Return the (X, Y) coordinate for the center point of the cell that contains the specified text.  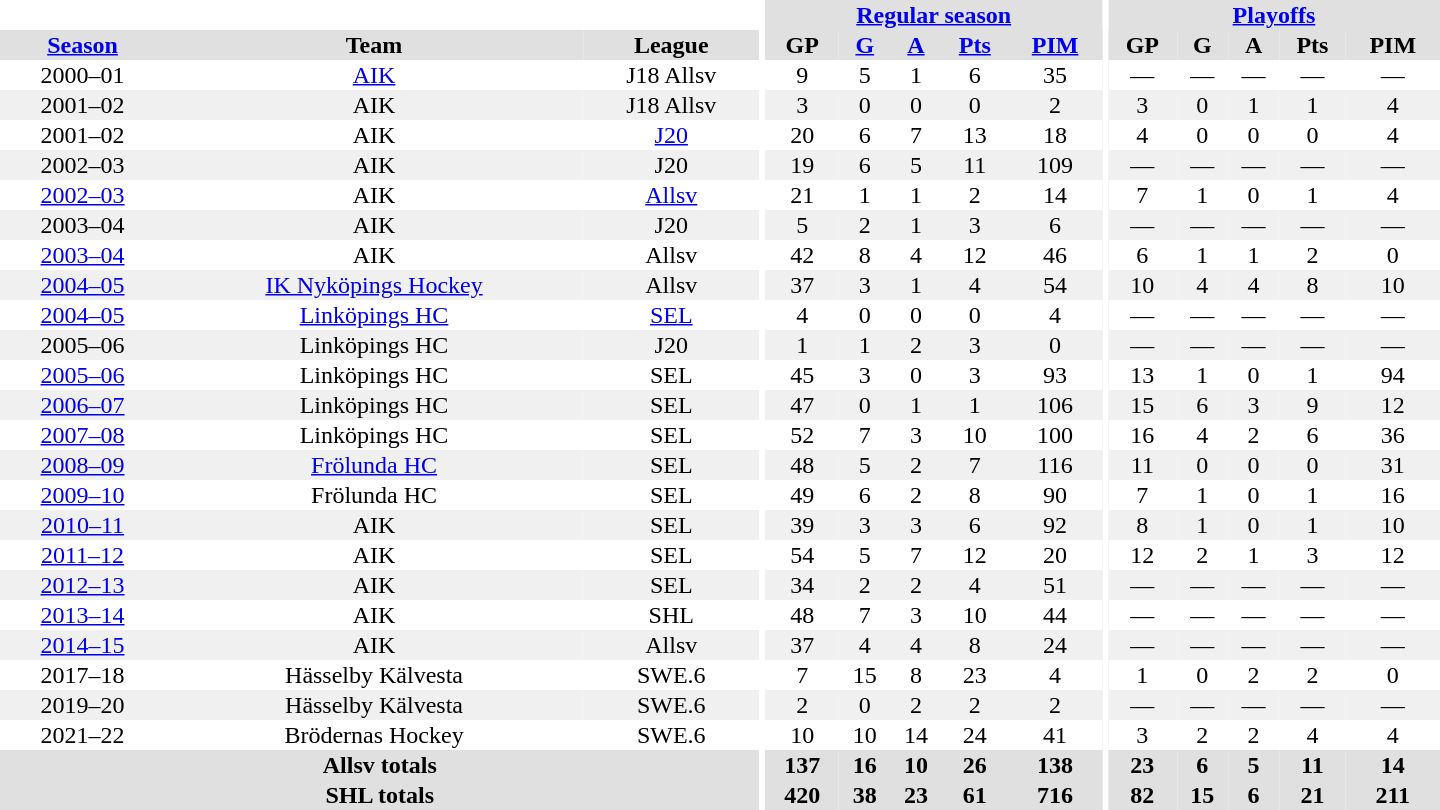
Regular season (934, 15)
100 (1055, 435)
2010–11 (82, 525)
41 (1055, 735)
Team (374, 45)
19 (802, 165)
35 (1055, 75)
Allsv totals (380, 765)
2014–15 (82, 645)
93 (1055, 375)
Brödernas Hockey (374, 735)
34 (802, 585)
106 (1055, 405)
137 (802, 765)
2008–09 (82, 465)
2013–14 (82, 615)
31 (1393, 465)
94 (1393, 375)
42 (802, 255)
SHL totals (380, 795)
45 (802, 375)
2017–18 (82, 675)
47 (802, 405)
420 (802, 795)
2007–08 (82, 435)
2019–20 (82, 705)
116 (1055, 465)
IK Nyköpings Hockey (374, 285)
38 (864, 795)
2012–13 (82, 585)
211 (1393, 795)
716 (1055, 795)
Season (82, 45)
2009–10 (82, 495)
2000–01 (82, 75)
82 (1142, 795)
49 (802, 495)
18 (1055, 135)
61 (975, 795)
26 (975, 765)
36 (1393, 435)
39 (802, 525)
90 (1055, 495)
51 (1055, 585)
Playoffs (1274, 15)
SHL (671, 615)
109 (1055, 165)
92 (1055, 525)
2021–22 (82, 735)
2006–07 (82, 405)
138 (1055, 765)
2011–12 (82, 555)
46 (1055, 255)
League (671, 45)
52 (802, 435)
44 (1055, 615)
